Output the (x, y) coordinate of the center of the cell containing the given text.  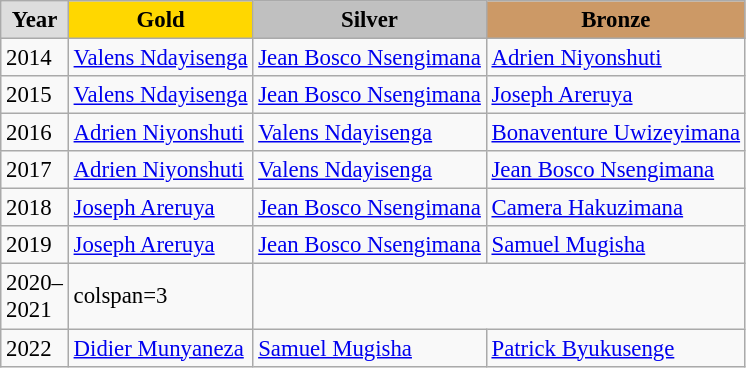
Bonaventure Uwizeyimana (616, 133)
2016 (35, 133)
Year (35, 20)
Gold (160, 20)
2022 (35, 348)
2015 (35, 95)
Bronze (616, 20)
2014 (35, 58)
colspan=3 (160, 296)
2018 (35, 208)
Didier Munyaneza (160, 348)
Camera Hakuzimana (616, 208)
2020–2021 (35, 296)
2019 (35, 245)
Patrick Byukusenge (616, 348)
Silver (370, 20)
2017 (35, 170)
